From the cell containing the given text, extract its center point as [X, Y] coordinate. 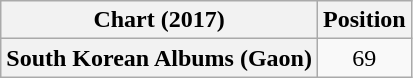
Chart (2017) [160, 20]
Position [364, 20]
69 [364, 58]
South Korean Albums (Gaon) [160, 58]
